Scan for the cell matching the given text and deliver its (X, Y) coordinate at center. 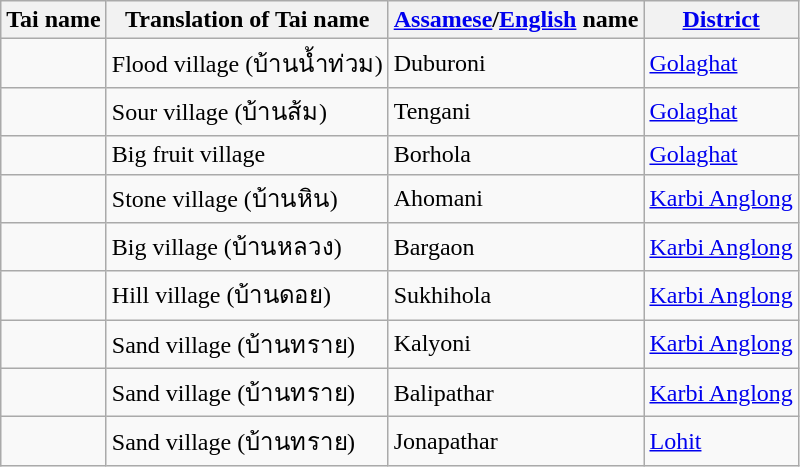
Hill village (บ้านดอย) (247, 296)
Big village (บ้านหลวง) (247, 248)
Duburoni (516, 64)
Tengani (516, 112)
Ahomani (516, 198)
Big fruit village (247, 155)
Balipathar (516, 392)
Tai name (54, 20)
Translation of Tai name (247, 20)
Bargaon (516, 248)
Sukhihola (516, 296)
Stone village (บ้านหิน) (247, 198)
Borhola (516, 155)
Flood village (บ้านน้ำท่วม) (247, 64)
District (721, 20)
Sour village (บ้านส้ม) (247, 112)
Assamese/English name (516, 20)
Jonapathar (516, 442)
Lohit (721, 442)
Kalyoni (516, 344)
